Determine the [x, y] coordinate at the center of the cell enclosing the given text.  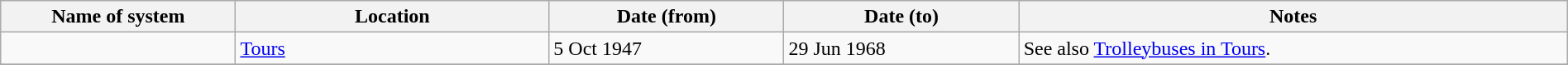
See also Trolleybuses in Tours. [1293, 48]
Notes [1293, 17]
Date (from) [667, 17]
5 Oct 1947 [667, 48]
Date (to) [901, 17]
Location [392, 17]
Tours [392, 48]
Name of system [118, 17]
29 Jun 1968 [901, 48]
